Scan for the cell matching the given text and deliver its [X, Y] coordinate at center. 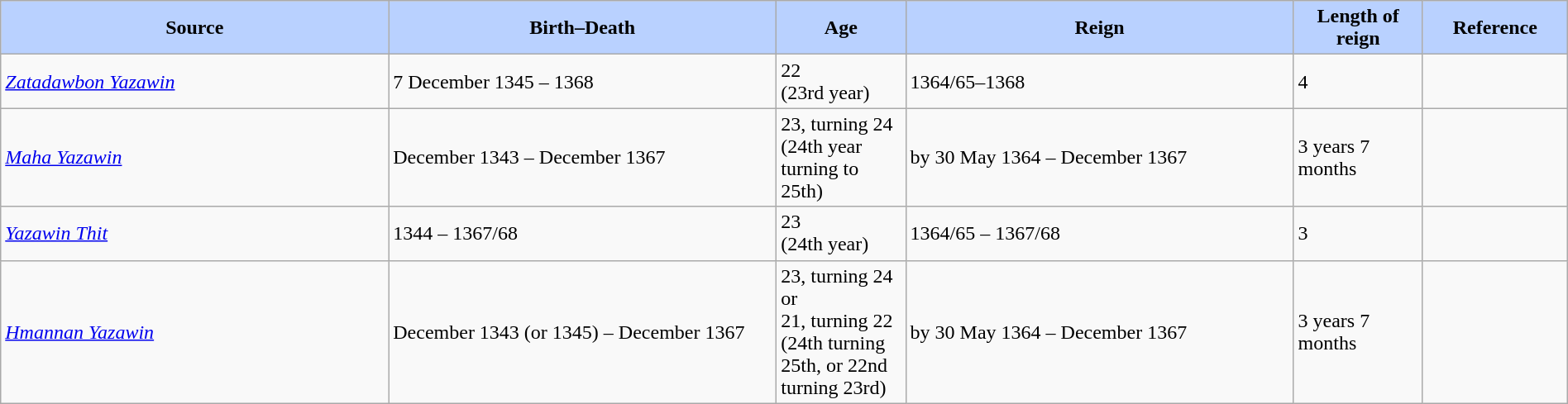
3 [1358, 233]
23, turning 24 or 21, turning 22 (24th turning 25th, or 22nd turning 23rd) [841, 332]
1344 – 1367/68 [582, 233]
Zatadawbon Yazawin [195, 81]
December 1343 (or 1345) – December 1367 [582, 332]
1364/65–1368 [1100, 81]
Reign [1100, 28]
Age [841, 28]
Yazawin Thit [195, 233]
22 (23rd year) [841, 81]
Source [195, 28]
Birth–Death [582, 28]
Hmannan Yazawin [195, 332]
23, turning 24 (24th year turning to 25th) [841, 157]
December 1343 – December 1367 [582, 157]
Reference [1495, 28]
Maha Yazawin [195, 157]
23 (24th year) [841, 233]
Length of reign [1358, 28]
4 [1358, 81]
7 December 1345 – 1368 [582, 81]
1364/65 – 1367/68 [1100, 233]
